For the text-containing cell, return its midpoint in [x, y] coordinate format. 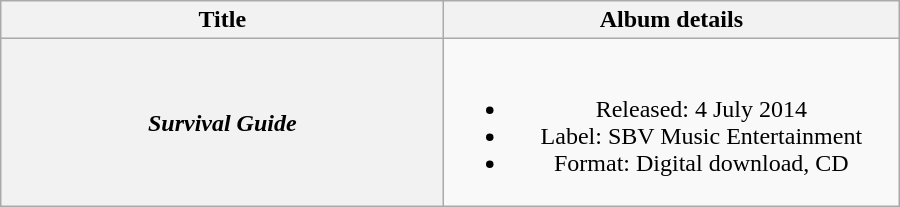
Released: 4 July 2014Label: SBV Music EntertainmentFormat: Digital download, CD [672, 122]
Album details [672, 20]
Title [222, 20]
Survival Guide [222, 122]
